Search for the cell housing the specified text and yield its (x, y) center coordinate. 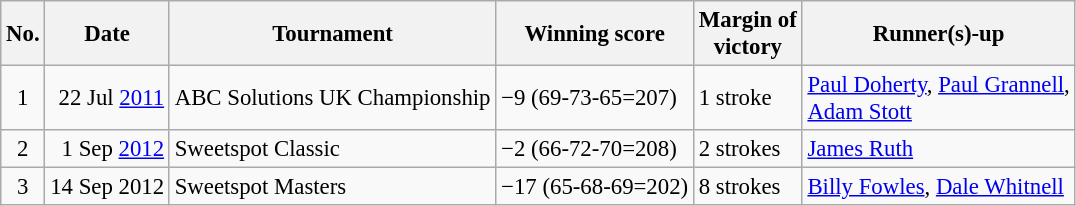
2 strokes (748, 149)
Paul Doherty, Paul Grannell, Adam Stott (938, 98)
James Ruth (938, 149)
1 stroke (748, 98)
1 Sep 2012 (107, 149)
14 Sep 2012 (107, 187)
−9 (69-73-65=207) (595, 98)
ABC Solutions UK Championship (332, 98)
Sweetspot Classic (332, 149)
Runner(s)-up (938, 34)
8 strokes (748, 187)
Winning score (595, 34)
2 (23, 149)
3 (23, 187)
No. (23, 34)
−17 (65-68-69=202) (595, 187)
Billy Fowles, Dale Whitnell (938, 187)
Sweetspot Masters (332, 187)
Margin ofvictory (748, 34)
Tournament (332, 34)
Date (107, 34)
−2 (66-72-70=208) (595, 149)
1 (23, 98)
22 Jul 2011 (107, 98)
